Capture the cell that displays the provided text and extract its (X, Y) central coordinate. 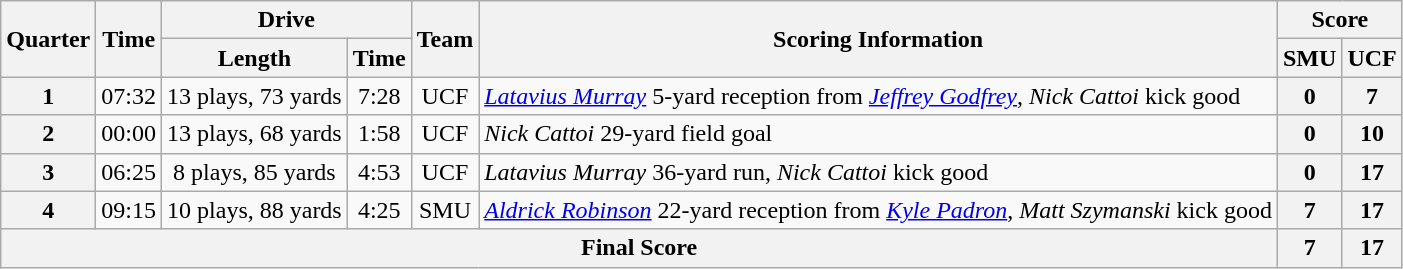
7:28 (379, 96)
4 (48, 210)
Scoring Information (878, 39)
00:00 (129, 134)
Latavius Murray 36-yard run, Nick Cattoi kick good (878, 172)
8 plays, 85 yards (255, 172)
3 (48, 172)
10 (1372, 134)
Drive (287, 20)
2 (48, 134)
1:58 (379, 134)
4:25 (379, 210)
Nick Cattoi 29-yard field goal (878, 134)
4:53 (379, 172)
13 plays, 68 yards (255, 134)
Quarter (48, 39)
09:15 (129, 210)
06:25 (129, 172)
10 plays, 88 yards (255, 210)
Team (445, 39)
Latavius Murray 5-yard reception from Jeffrey Godfrey, Nick Cattoi kick good (878, 96)
Final Score (640, 248)
1 (48, 96)
07:32 (129, 96)
Aldrick Robinson 22-yard reception from Kyle Padron, Matt Szymanski kick good (878, 210)
Score (1340, 20)
Length (255, 58)
13 plays, 73 yards (255, 96)
